Return the [X, Y] coordinate for the center point of the cell that contains the specified text.  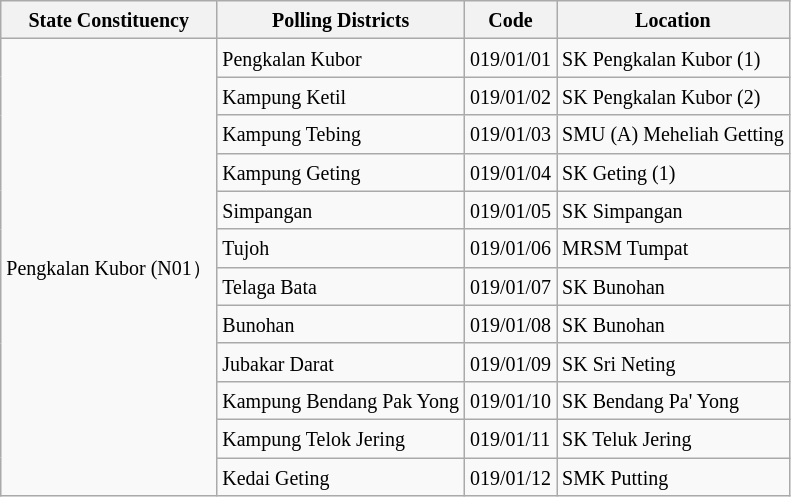
019/01/07 [510, 286]
019/01/12 [510, 477]
Kampung Tebing [341, 134]
Location [674, 20]
019/01/11 [510, 438]
MRSM Tumpat [674, 248]
SK Simpangan [674, 210]
SK Teluk Jering [674, 438]
019/01/06 [510, 248]
Simpangan [341, 210]
Kampung Telok Jering [341, 438]
State Constituency [109, 20]
Pengkalan Kubor [341, 58]
Kedai Geting [341, 477]
SK Sri Neting [674, 362]
019/01/02 [510, 96]
019/01/10 [510, 400]
Code [510, 20]
019/01/05 [510, 210]
SK Pengkalan Kubor (1) [674, 58]
Kampung Geting [341, 172]
SK Pengkalan Kubor (2) [674, 96]
SMK Putting [674, 477]
019/01/01 [510, 58]
019/01/09 [510, 362]
SK Bendang Pa' Yong [674, 400]
019/01/03 [510, 134]
019/01/08 [510, 324]
SK Geting (1) [674, 172]
019/01/04 [510, 172]
Kampung Bendang Pak Yong [341, 400]
Polling Districts [341, 20]
Pengkalan Kubor (N01） [109, 268]
SMU (A) Meheliah Getting [674, 134]
Bunohan [341, 324]
Jubakar Darat [341, 362]
Telaga Bata [341, 286]
Kampung Ketil [341, 96]
Tujoh [341, 248]
